From the cell containing the given text, extract its center point as (x, y) coordinate. 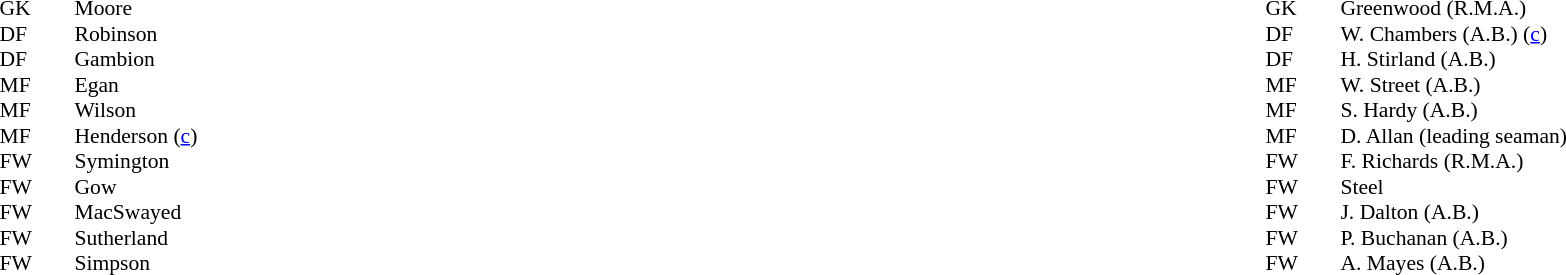
MacSwayed (136, 213)
Gambion (136, 59)
Sutherland (136, 238)
Gow (136, 187)
Symington (136, 161)
Wilson (136, 111)
Henderson (c) (136, 136)
Egan (136, 85)
Robinson (136, 34)
